Search for the cell housing the specified text and yield its [X, Y] center coordinate. 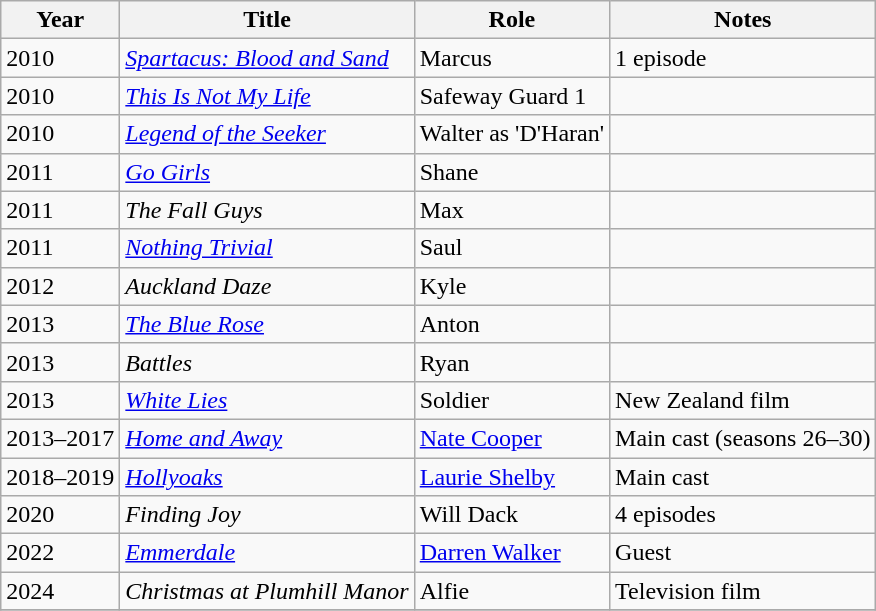
Will Dack [512, 515]
4 episodes [743, 515]
Shane [512, 172]
2012 [60, 286]
Television film [743, 591]
Main cast (seasons 26–30) [743, 438]
Christmas at Plumhill Manor [267, 591]
White Lies [267, 400]
Battles [267, 362]
2013–2017 [60, 438]
Main cast [743, 477]
This Is Not My Life [267, 96]
Laurie Shelby [512, 477]
Ryan [512, 362]
Nate Cooper [512, 438]
Safeway Guard 1 [512, 96]
Alfie [512, 591]
Finding Joy [267, 515]
2018–2019 [60, 477]
Max [512, 210]
Hollyoaks [267, 477]
Auckland Daze [267, 286]
Kyle [512, 286]
2024 [60, 591]
Nothing Trivial [267, 248]
Saul [512, 248]
2020 [60, 515]
Darren Walker [512, 553]
Legend of the Seeker [267, 134]
Emmerdale [267, 553]
Notes [743, 20]
Title [267, 20]
Spartacus: Blood and Sand [267, 58]
The Blue Rose [267, 324]
Marcus [512, 58]
Anton [512, 324]
The Fall Guys [267, 210]
1 episode [743, 58]
Soldier [512, 400]
2022 [60, 553]
Walter as 'D'Haran' [512, 134]
Home and Away [267, 438]
Go Girls [267, 172]
Year [60, 20]
New Zealand film [743, 400]
Guest [743, 553]
Role [512, 20]
